Pinpoint the cell where the given text exists, returning its (X, Y) midpoint coordinate. 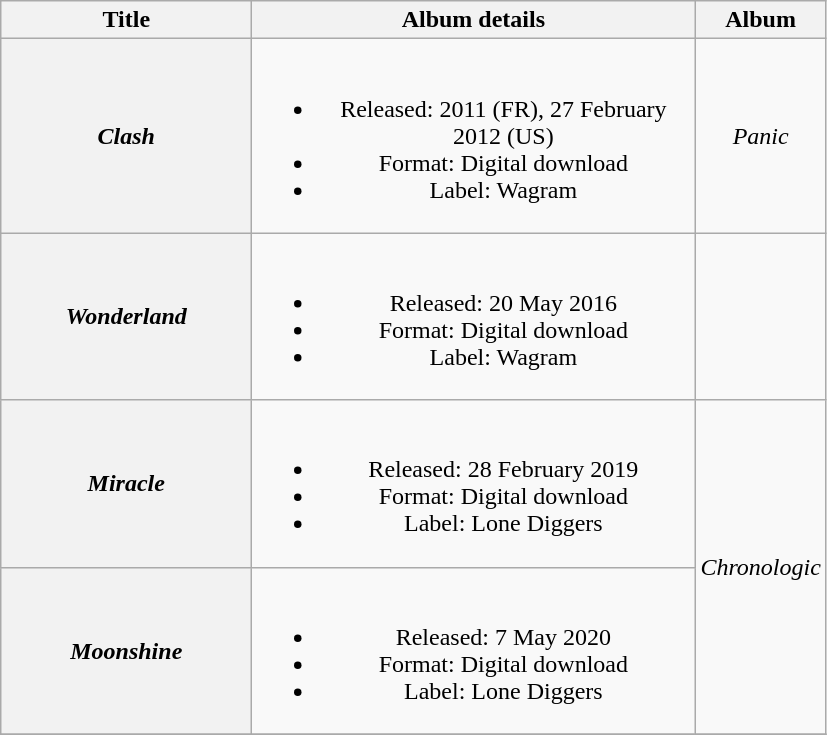
Released: 20 May 2016Format: Digital downloadLabel: Wagram (474, 316)
Released: 2011 (FR), 27 February 2012 (US)Format: Digital downloadLabel: Wagram (474, 136)
Chronologic (761, 567)
Released: 7 May 2020Format: Digital downloadLabel: Lone Diggers (474, 650)
Moonshine (126, 650)
Album details (474, 20)
Clash (126, 136)
Miracle (126, 484)
Wonderland (126, 316)
Title (126, 20)
Panic (761, 136)
Album (761, 20)
Released: 28 February 2019Format: Digital downloadLabel: Lone Diggers (474, 484)
